Pinpoint the cell where the given text exists, returning its [x, y] midpoint coordinate. 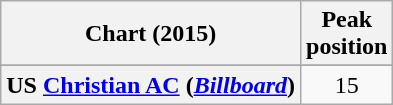
US Christian AC (Billboard) [151, 85]
15 [347, 85]
Chart (2015) [151, 34]
Peakposition [347, 34]
